Return [x, y] of the center of cell containing provided text 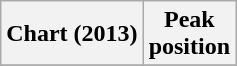
Chart (2013) [72, 34]
Peakposition [189, 34]
